Find where the given text appears and provide that cell's center as (X, Y) coordinate. 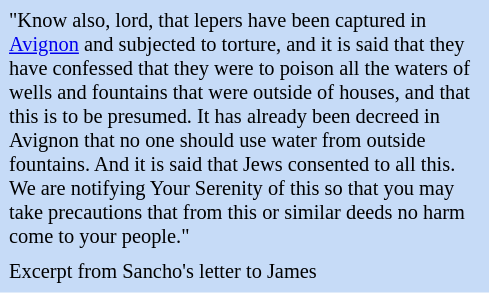
Excerpt from Sancho's letter to James (246, 272)
